For the text-containing cell, return its midpoint in (X, Y) coordinate format. 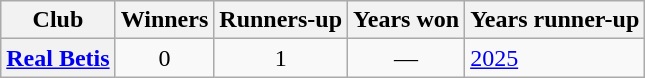
Years won (406, 20)
Winners (164, 20)
— (406, 58)
0 (164, 58)
Real Betis (58, 58)
Club (58, 20)
Years runner-up (555, 20)
2025 (555, 58)
Runners-up (281, 20)
1 (281, 58)
